Detect which cell encompasses the target text, then output its [X, Y] center coordinate. 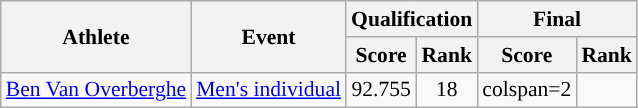
Qualification [412, 19]
Ben Van Overberghe [96, 90]
colspan=2 [526, 90]
Men's individual [268, 90]
Event [268, 36]
Athlete [96, 36]
92.755 [381, 90]
Final [557, 19]
18 [446, 90]
